Provide the (x, y) coordinate of the cell's center where the given text is located.  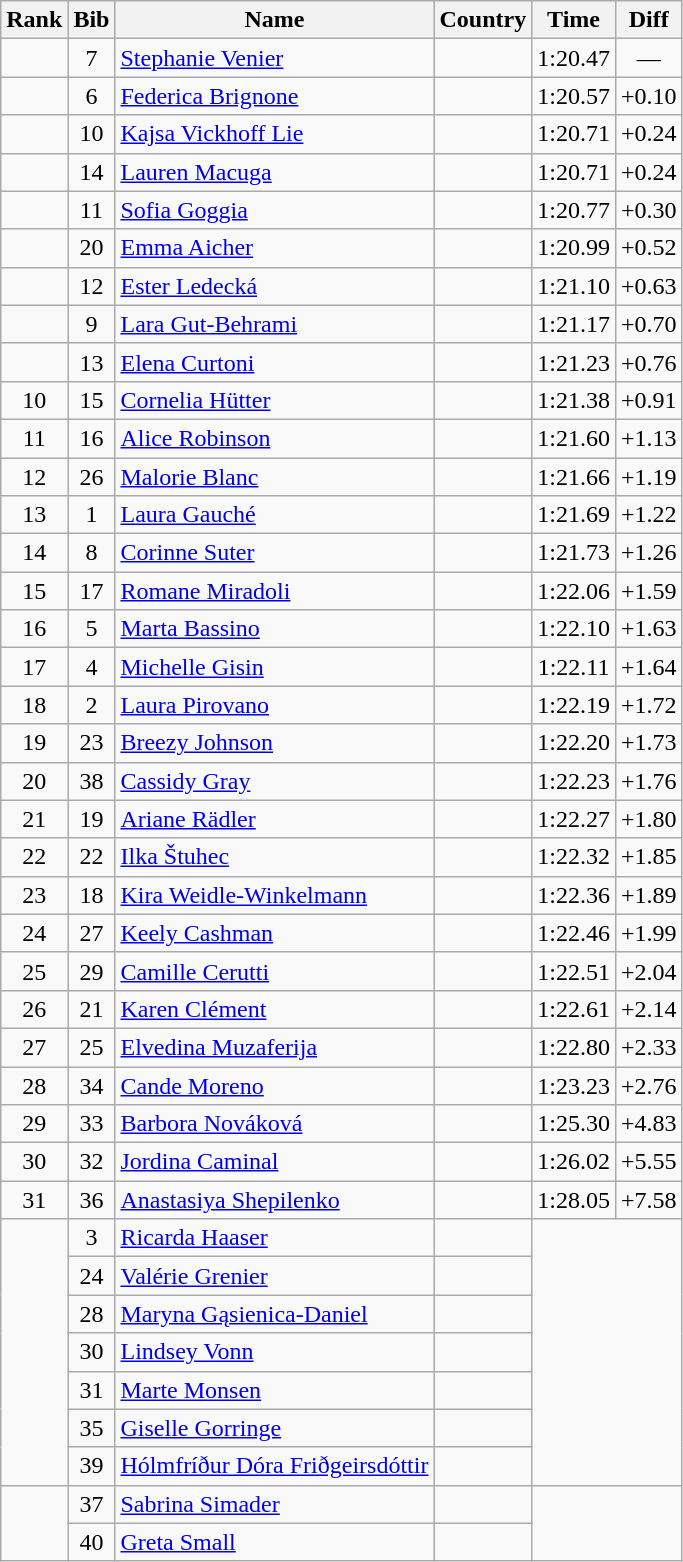
1:22.80 (574, 1047)
Ester Ledecká (274, 286)
Ricarda Haaser (274, 1238)
Breezy Johnson (274, 743)
Karen Clément (274, 1009)
34 (92, 1085)
3 (92, 1238)
+4.83 (648, 1124)
Rank (34, 20)
4 (92, 667)
1:25.30 (574, 1124)
Stephanie Venier (274, 58)
Name (274, 20)
Lara Gut-Behrami (274, 324)
1:20.77 (574, 210)
9 (92, 324)
+0.76 (648, 362)
Kajsa Vickhoff Lie (274, 134)
+1.13 (648, 438)
1:21.66 (574, 477)
+1.80 (648, 819)
Cornelia Hütter (274, 400)
Cassidy Gray (274, 781)
Emma Aicher (274, 248)
Lindsey Vonn (274, 1352)
+2.76 (648, 1085)
1:22.61 (574, 1009)
1:21.69 (574, 515)
1:22.19 (574, 705)
Greta Small (274, 1542)
Laura Pirovano (274, 705)
Corinne Suter (274, 553)
+0.52 (648, 248)
Bib (92, 20)
1:21.73 (574, 553)
+5.55 (648, 1162)
Michelle Gisin (274, 667)
Cande Moreno (274, 1085)
Marte Monsen (274, 1390)
32 (92, 1162)
Ariane Rädler (274, 819)
1:21.10 (574, 286)
+1.64 (648, 667)
5 (92, 629)
36 (92, 1200)
Malorie Blanc (274, 477)
1:26.02 (574, 1162)
+2.33 (648, 1047)
1:22.32 (574, 857)
1:22.46 (574, 933)
Sabrina Simader (274, 1504)
8 (92, 553)
Valérie Grenier (274, 1276)
Ilka Štuhec (274, 857)
2 (92, 705)
1:21.38 (574, 400)
+1.19 (648, 477)
— (648, 58)
1:21.17 (574, 324)
+0.10 (648, 96)
+0.91 (648, 400)
1:22.36 (574, 895)
7 (92, 58)
Marta Bassino (274, 629)
+1.89 (648, 895)
Laura Gauché (274, 515)
Jordina Caminal (274, 1162)
+1.63 (648, 629)
1:22.20 (574, 743)
37 (92, 1504)
1:21.23 (574, 362)
+0.63 (648, 286)
+1.76 (648, 781)
+1.85 (648, 857)
Federica Brignone (274, 96)
1:22.10 (574, 629)
1:22.06 (574, 591)
1:23.23 (574, 1085)
+1.72 (648, 705)
+1.73 (648, 743)
Sofia Goggia (274, 210)
+1.59 (648, 591)
35 (92, 1428)
33 (92, 1124)
Giselle Gorringe (274, 1428)
Country (483, 20)
Alice Robinson (274, 438)
Kira Weidle-Winkelmann (274, 895)
1:28.05 (574, 1200)
Maryna Gąsienica-Daniel (274, 1314)
Romane Miradoli (274, 591)
6 (92, 96)
1 (92, 515)
+7.58 (648, 1200)
1:22.23 (574, 781)
Anastasiya Shepilenko (274, 1200)
+1.26 (648, 553)
Keely Cashman (274, 933)
Hólmfríður Dóra Friðgeirsdóttir (274, 1466)
Diff (648, 20)
40 (92, 1542)
Elena Curtoni (274, 362)
1:22.11 (574, 667)
39 (92, 1466)
+0.70 (648, 324)
Elvedina Muzaferija (274, 1047)
Time (574, 20)
1:20.57 (574, 96)
+2.04 (648, 971)
Camille Cerutti (274, 971)
+1.99 (648, 933)
1:22.51 (574, 971)
1:20.99 (574, 248)
+2.14 (648, 1009)
Lauren Macuga (274, 172)
1:20.47 (574, 58)
1:21.60 (574, 438)
+1.22 (648, 515)
+0.30 (648, 210)
38 (92, 781)
1:22.27 (574, 819)
Barbora Nováková (274, 1124)
